Capture the cell that displays the provided text and extract its (X, Y) central coordinate. 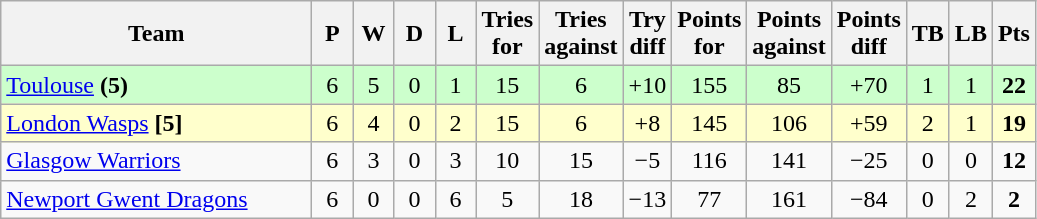
85 (789, 85)
Points for (710, 34)
Tries for (508, 34)
Points diff (868, 34)
LB (970, 34)
116 (710, 161)
London Wasps [5] (156, 123)
4 (374, 123)
Glasgow Warriors (156, 161)
+8 (648, 123)
141 (789, 161)
−25 (868, 161)
Team (156, 34)
+59 (868, 123)
L (456, 34)
161 (789, 199)
12 (1014, 161)
+70 (868, 85)
Points against (789, 34)
+10 (648, 85)
155 (710, 85)
106 (789, 123)
−84 (868, 199)
19 (1014, 123)
Pts (1014, 34)
145 (710, 123)
TB (928, 34)
Newport Gwent Dragons (156, 199)
−5 (648, 161)
Toulouse (5) (156, 85)
Try diff (648, 34)
Tries against (581, 34)
W (374, 34)
18 (581, 199)
D (414, 34)
P (332, 34)
77 (710, 199)
10 (508, 161)
−13 (648, 199)
22 (1014, 85)
